Scan for the cell matching the given text and deliver its [X, Y] coordinate at center. 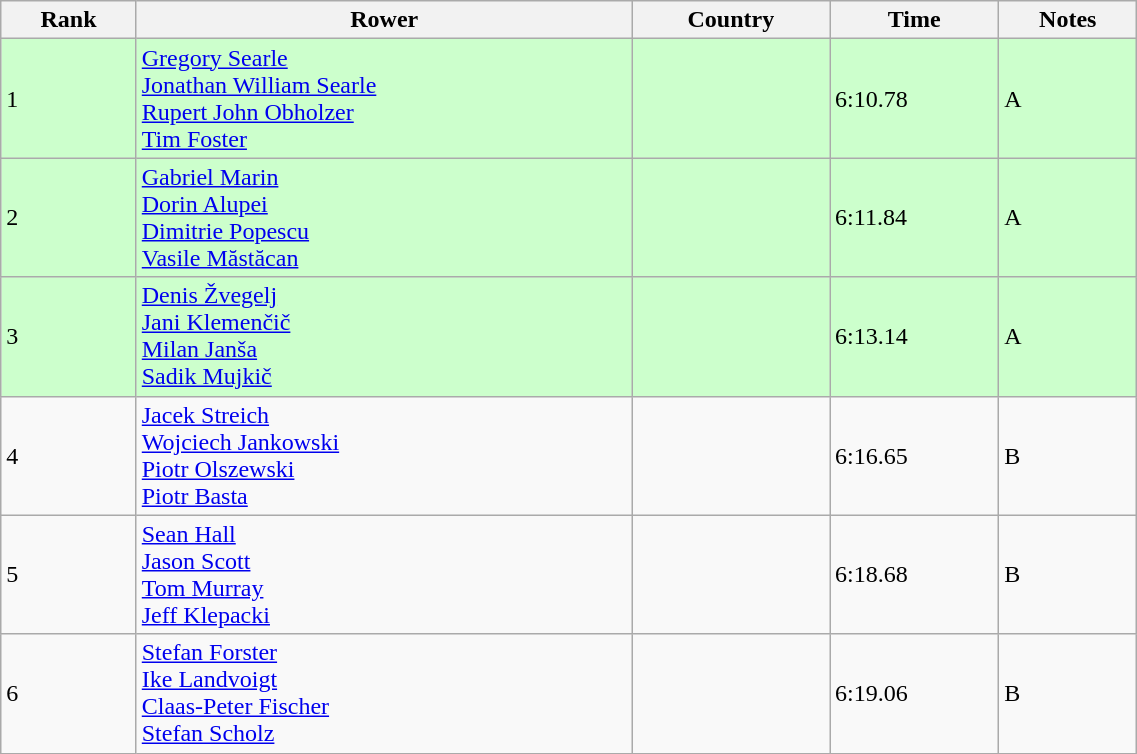
Time [914, 20]
Rank [68, 20]
5 [68, 574]
6:10.78 [914, 98]
6:11.84 [914, 218]
1 [68, 98]
Notes [1068, 20]
6 [68, 694]
Gabriel MarinDorin AlupeiDimitrie PopescuVasile Măstăcan [384, 218]
6:18.68 [914, 574]
Denis ŽvegeljJani KlemenčičMilan JanšaSadik Mujkič [384, 336]
Country [730, 20]
Sean HallJason ScottTom MurrayJeff Klepacki [384, 574]
6:13.14 [914, 336]
Jacek StreichWojciech JankowskiPiotr OlszewskiPiotr Basta [384, 456]
Stefan ForsterIke LandvoigtClaas-Peter FischerStefan Scholz [384, 694]
4 [68, 456]
6:16.65 [914, 456]
Rower [384, 20]
3 [68, 336]
6:19.06 [914, 694]
Gregory SearleJonathan William SearleRupert John ObholzerTim Foster [384, 98]
2 [68, 218]
